Return (x, y) of the center of cell containing provided text 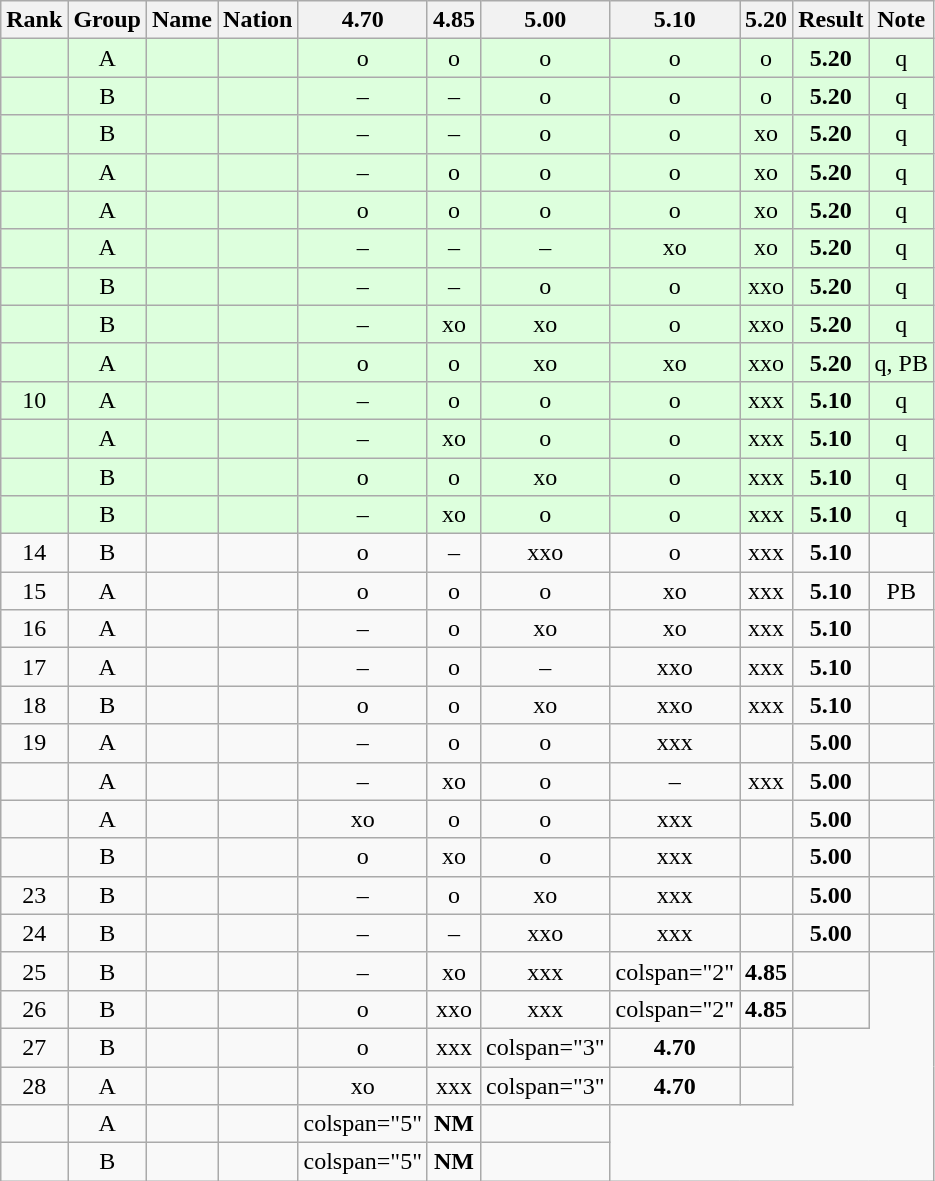
15 (34, 591)
16 (34, 629)
28 (34, 1085)
18 (34, 705)
19 (34, 743)
24 (34, 933)
PB (901, 591)
Rank (34, 20)
10 (34, 400)
q, PB (901, 362)
Group (108, 20)
14 (34, 553)
23 (34, 895)
27 (34, 1047)
17 (34, 667)
26 (34, 1009)
25 (34, 971)
Name (182, 20)
Result (831, 20)
Note (901, 20)
Nation (258, 20)
